Search for the cell housing the specified text and yield its (X, Y) center coordinate. 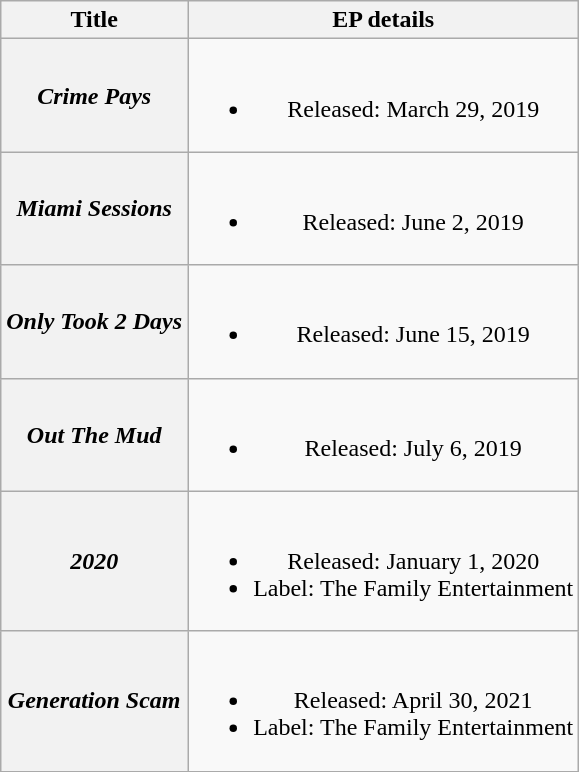
EP details (384, 20)
Released: June 15, 2019 (384, 322)
Released: January 1, 2020Label: The Family Entertainment (384, 561)
Released: April 30, 2021Label: The Family Entertainment (384, 701)
Miami Sessions (94, 208)
Released: June 2, 2019 (384, 208)
Out The Mud (94, 434)
Crime Pays (94, 96)
Released: March 29, 2019 (384, 96)
Generation Scam (94, 701)
Only Took 2 Days (94, 322)
Title (94, 20)
Released: July 6, 2019 (384, 434)
2020 (94, 561)
